Return the (X, Y) coordinate for the center point of the cell that contains the specified text.  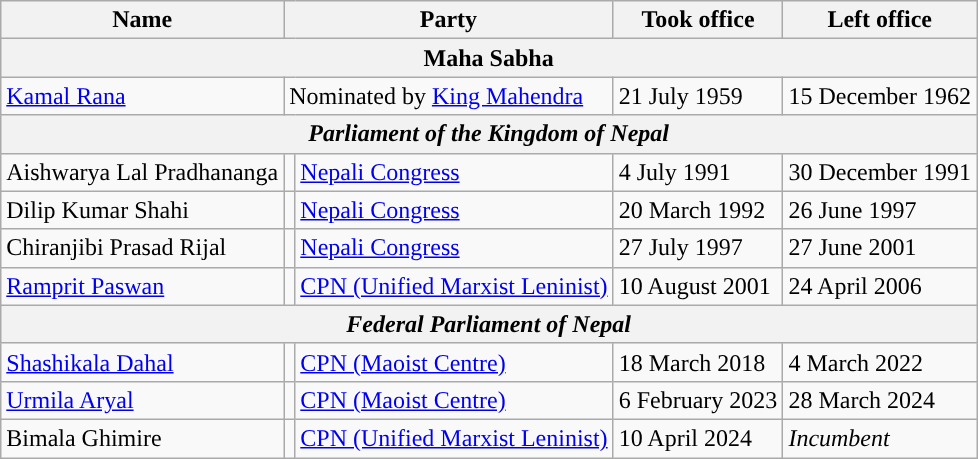
6 February 2023 (698, 400)
27 June 2001 (880, 248)
10 August 2001 (698, 286)
21 July 1959 (698, 96)
Shashikala Dahal (142, 362)
20 March 1992 (698, 210)
Aishwarya Lal Pradhananga (142, 172)
Ramprit Paswan (142, 286)
Nominated by King Mahendra (448, 96)
Urmila Aryal (142, 400)
26 June 1997 (880, 210)
4 March 2022 (880, 362)
18 March 2018 (698, 362)
Left office (880, 20)
Took office (698, 20)
Party (448, 20)
Kamal Rana (142, 96)
27 July 1997 (698, 248)
Name (142, 20)
Bimala Ghimire (142, 438)
15 December 1962 (880, 96)
Federal Parliament of Nepal (489, 324)
Dilip Kumar Shahi (142, 210)
4 July 1991 (698, 172)
Maha Sabha (489, 58)
Incumbent (880, 438)
10 April 2024 (698, 438)
Parliament of the Kingdom of Nepal (489, 134)
Chiranjibi Prasad Rijal (142, 248)
28 March 2024 (880, 400)
24 April 2006 (880, 286)
30 December 1991 (880, 172)
